For the text-containing cell, return its midpoint in (x, y) coordinate format. 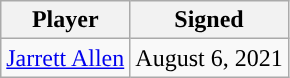
Jarrett Allen (66, 58)
Player (66, 20)
August 6, 2021 (209, 58)
Signed (209, 20)
